For the text-containing cell, return its midpoint in (x, y) coordinate format. 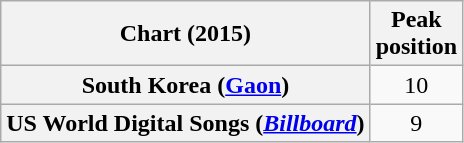
South Korea (Gaon) (186, 85)
9 (416, 123)
US World Digital Songs (Billboard) (186, 123)
10 (416, 85)
Chart (2015) (186, 34)
Peakposition (416, 34)
